Return the (x, y) coordinate for the center point of the cell that contains the specified text.  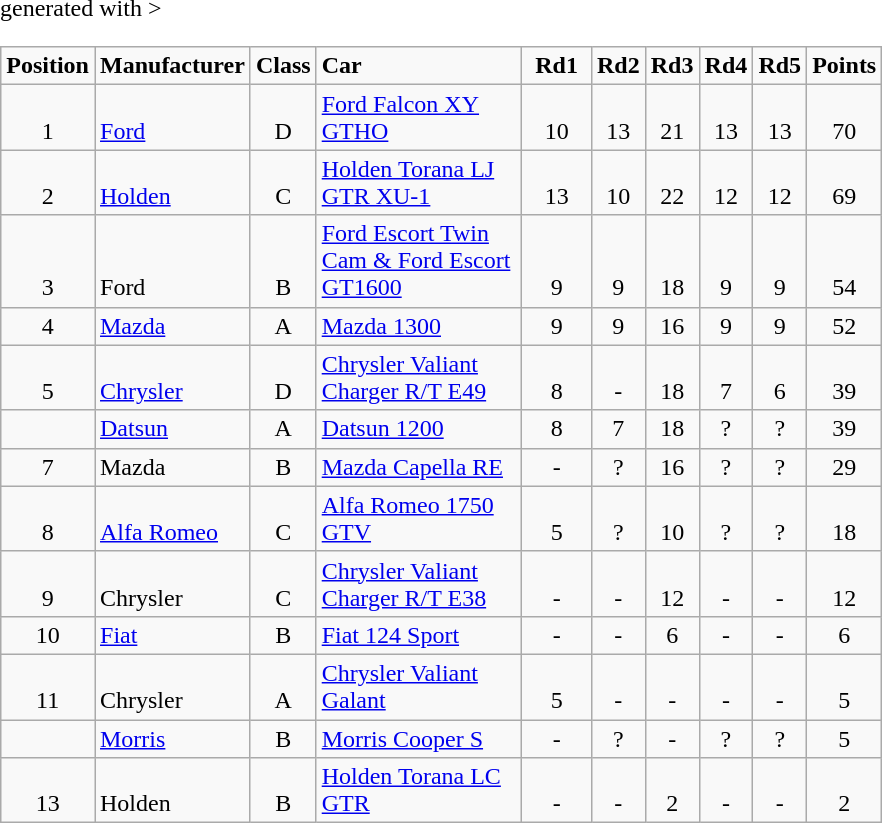
21 (672, 118)
Fiat (172, 635)
Holden Torana LJ GTR XU-1 (419, 182)
69 (844, 182)
1 (48, 118)
Mazda 1300 (419, 326)
4 (48, 326)
11 (48, 686)
Rd4 (726, 66)
Ford Falcon XY GTHO (419, 118)
Position (48, 66)
3 (48, 261)
54 (844, 261)
Manufacturer (172, 66)
Chrysler Valiant Charger R/T E49 (419, 378)
29 (844, 467)
Chrysler Valiant Galant (419, 686)
Alfa Romeo (172, 518)
Alfa Romeo 1750 GTV (419, 518)
Fiat 124 Sport (419, 635)
Ford Escort Twin Cam & Ford Escort GT1600 (419, 261)
Mazda Capella RE (419, 467)
Rd5 (780, 66)
Rd1 (557, 66)
Rd2 (618, 66)
Chrysler Valiant Charger R/T E38 (419, 584)
Morris Cooper S (419, 739)
Rd3 (672, 66)
Holden Torana LC GTR (419, 790)
70 (844, 118)
Morris (172, 739)
22 (672, 182)
Points (844, 66)
Class (283, 66)
Car (419, 66)
Datsun 1200 (419, 429)
Datsun (172, 429)
52 (844, 326)
